Locate the cell with the specified text and output its (X, Y) center coordinate. 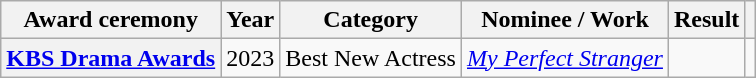
2023 (250, 58)
Category (371, 20)
Year (250, 20)
Best New Actress (371, 58)
KBS Drama Awards (111, 58)
Award ceremony (111, 20)
Result (706, 20)
Nominee / Work (564, 20)
My Perfect Stranger (564, 58)
